Output the [X, Y] coordinate of the center of the cell containing the given text.  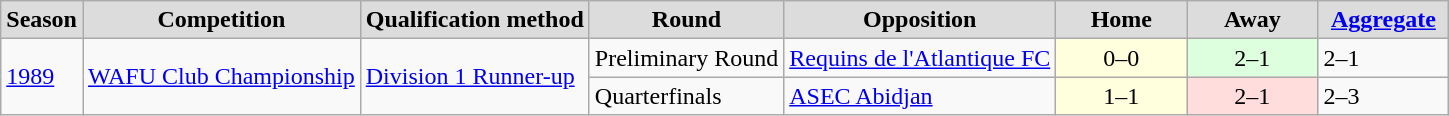
Qualification method [474, 20]
Competition [221, 20]
0–0 [1122, 58]
Division 1 Runner-up [474, 77]
Preliminary Round [686, 58]
1–1 [1122, 96]
Home [1122, 20]
Aggregate [1384, 20]
Opposition [920, 20]
WAFU Club Championship [221, 77]
Season [42, 20]
Requins de l'Atlantique FC [920, 58]
ASEC Abidjan [920, 96]
Round [686, 20]
2–3 [1384, 96]
Quarterfinals [686, 96]
1989 [42, 77]
Away [1252, 20]
